Return [X, Y] of the center of cell containing provided text 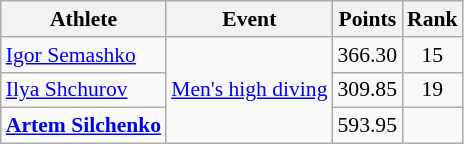
Ilya Shchurov [84, 90]
Igor Semashko [84, 55]
Artem Silchenko [84, 126]
Event [249, 19]
593.95 [368, 126]
Athlete [84, 19]
366.30 [368, 55]
Men's high diving [249, 90]
309.85 [368, 90]
15 [432, 55]
Rank [432, 19]
19 [432, 90]
Points [368, 19]
